Scan for the cell matching the given text and deliver its [X, Y] coordinate at center. 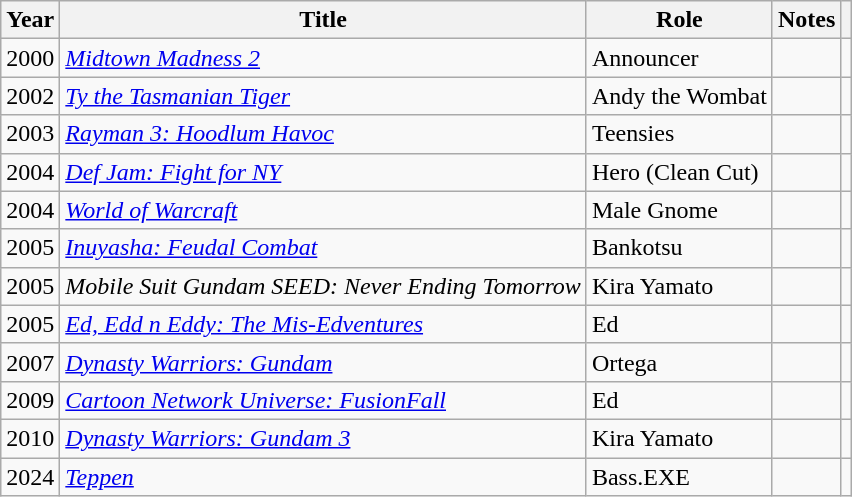
Year [30, 20]
Ortega [679, 362]
Cartoon Network Universe: FusionFall [324, 400]
Teppen [324, 477]
Inuyasha: Feudal Combat [324, 248]
2002 [30, 96]
World of Warcraft [324, 210]
Ed, Edd n Eddy: The Mis-Edventures [324, 324]
Mobile Suit Gundam SEED: Never Ending Tomorrow [324, 286]
Ty the Tasmanian Tiger [324, 96]
Male Gnome [679, 210]
Dynasty Warriors: Gundam 3 [324, 438]
2024 [30, 477]
Title [324, 20]
Teensies [679, 134]
2010 [30, 438]
2009 [30, 400]
Dynasty Warriors: Gundam [324, 362]
2003 [30, 134]
Bankotsu [679, 248]
2000 [30, 58]
Def Jam: Fight for NY [324, 172]
Bass.EXE [679, 477]
Role [679, 20]
2007 [30, 362]
Midtown Madness 2 [324, 58]
Notes [806, 20]
Announcer [679, 58]
Hero (Clean Cut) [679, 172]
Andy the Wombat [679, 96]
Rayman 3: Hoodlum Havoc [324, 134]
